Find where the given text appears and provide that cell's center as [X, Y] coordinate. 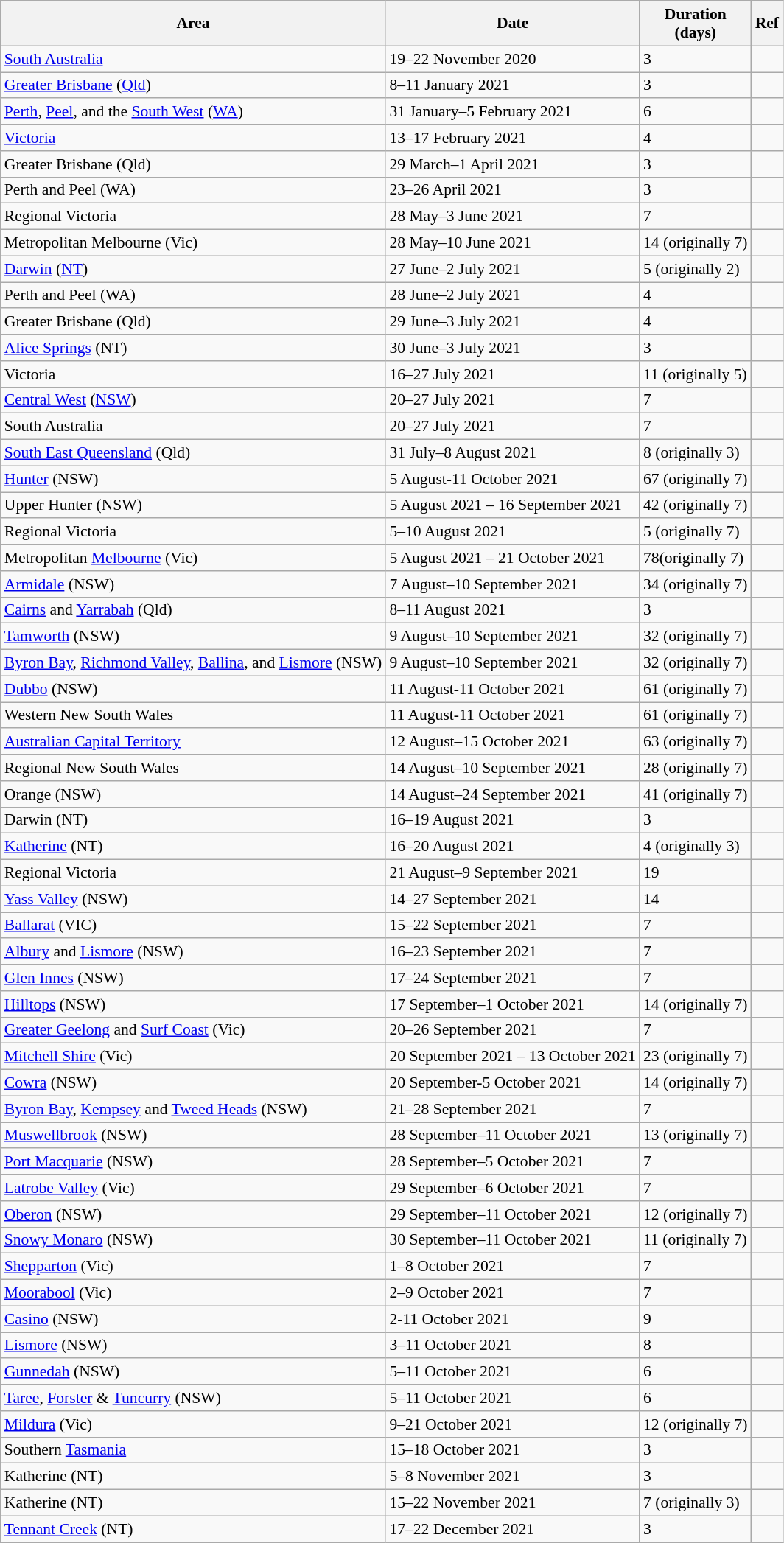
7 August–10 September 2021 [513, 584]
42 (originally 7) [696, 505]
5 August-11 October 2021 [513, 479]
12 August–15 October 2021 [513, 742]
5 (originally 7) [696, 532]
5 August 2021 – 16 September 2021 [513, 505]
15–22 November 2021 [513, 1503]
Regional New South Wales [193, 768]
5 (originally 2) [696, 269]
8–11 August 2021 [513, 610]
78(originally 7) [696, 558]
21 August–9 September 2021 [513, 873]
20 September-5 October 2021 [513, 1083]
Cowra (NSW) [193, 1083]
Muswellbrook (NSW) [193, 1136]
19 [696, 873]
Casino (NSW) [193, 1319]
1–8 October 2021 [513, 1267]
Hilltops (NSW) [193, 1004]
8 [696, 1346]
8 (originally 3) [696, 453]
Western New South Wales [193, 715]
28 (originally 7) [696, 768]
31 January–5 February 2021 [513, 112]
20 September 2021 – 13 October 2021 [513, 1057]
20–26 September 2021 [513, 1030]
14 August–10 September 2021 [513, 768]
Taree, Forster & Tuncurry (NSW) [193, 1398]
15–18 October 2021 [513, 1450]
Byron Bay, Richmond Valley, Ballina, and Lismore (NSW) [193, 663]
67 (originally 7) [696, 479]
17–22 December 2021 [513, 1529]
9–21 October 2021 [513, 1424]
Date [513, 24]
3–11 October 2021 [513, 1346]
30 June–3 July 2021 [513, 348]
Yass Valley (NSW) [193, 899]
2–9 October 2021 [513, 1293]
Australian Capital Territory [193, 742]
11 (originally 7) [696, 1240]
Shepparton (Vic) [193, 1267]
Cairns and Yarrabah (Qld) [193, 610]
Hunter (NSW) [193, 479]
29 June–3 July 2021 [513, 322]
16–20 August 2021 [513, 847]
23–26 April 2021 [513, 190]
5–10 August 2021 [513, 532]
16–19 August 2021 [513, 820]
Latrobe Valley (Vic) [193, 1188]
19–22 November 2020 [513, 59]
28 May–10 June 2021 [513, 243]
29 March–1 April 2021 [513, 164]
14–27 September 2021 [513, 899]
28 September–11 October 2021 [513, 1136]
16–27 July 2021 [513, 374]
Armidale (NSW) [193, 584]
7 (originally 3) [696, 1503]
16–23 September 2021 [513, 952]
11 (originally 5) [696, 374]
31 July–8 August 2021 [513, 453]
Duration(days) [696, 24]
Ballarat (VIC) [193, 926]
Dubbo (NSW) [193, 689]
21–28 September 2021 [513, 1109]
5 August 2021 – 21 October 2021 [513, 558]
Lismore (NSW) [193, 1346]
Mitchell Shire (Vic) [193, 1057]
Central West (NSW) [193, 400]
29 September–6 October 2021 [513, 1188]
4 (originally 3) [696, 847]
Southern Tasmania [193, 1450]
Orange (NSW) [193, 794]
13 (originally 7) [696, 1136]
Area [193, 24]
Tennant Creek (NT) [193, 1529]
2-11 October 2021 [513, 1319]
Gunnedah (NSW) [193, 1372]
Tamworth (NSW) [193, 637]
Ref [767, 24]
28 June–2 July 2021 [513, 295]
Upper Hunter (NSW) [193, 505]
Snowy Monaro (NSW) [193, 1240]
14 August–24 September 2021 [513, 794]
28 May–3 June 2021 [513, 217]
Alice Springs (NT) [193, 348]
Byron Bay, Kempsey and Tweed Heads (NSW) [193, 1109]
28 September–5 October 2021 [513, 1162]
29 September–11 October 2021 [513, 1214]
27 June–2 July 2021 [513, 269]
15–22 September 2021 [513, 926]
41 (originally 7) [696, 794]
Glen Innes (NSW) [193, 978]
5–8 November 2021 [513, 1477]
8–11 January 2021 [513, 85]
Perth, Peel, and the South West (WA) [193, 112]
13–17 February 2021 [513, 138]
14 [696, 899]
17 September–1 October 2021 [513, 1004]
Mildura (Vic) [193, 1424]
17–24 September 2021 [513, 978]
South East Queensland (Qld) [193, 453]
Port Macquarie (NSW) [193, 1162]
Oberon (NSW) [193, 1214]
34 (originally 7) [696, 584]
23 (originally 7) [696, 1057]
Moorabool (Vic) [193, 1293]
9 [696, 1319]
30 September–11 October 2021 [513, 1240]
Greater Geelong and Surf Coast (Vic) [193, 1030]
Albury and Lismore (NSW) [193, 952]
63 (originally 7) [696, 742]
